For the text-containing cell, return its midpoint in [X, Y] coordinate format. 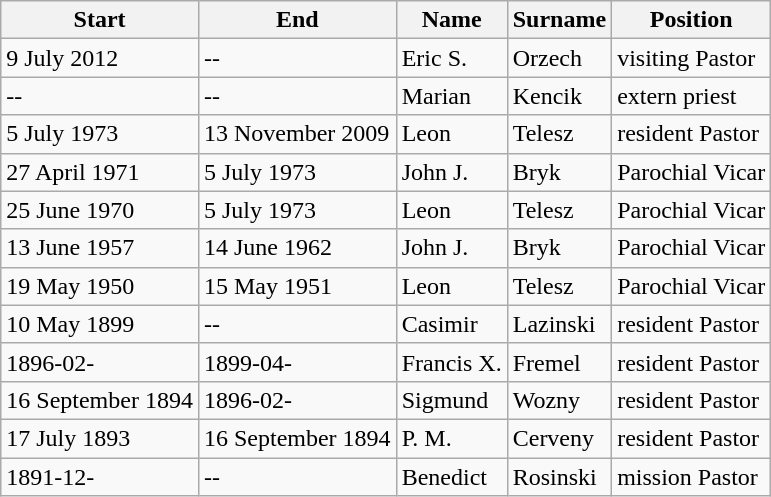
27 April 1971 [100, 172]
Benedict [452, 477]
Surname [559, 20]
9 July 2012 [100, 58]
Orzech [559, 58]
Marian [452, 96]
P. M. [452, 438]
Francis X. [452, 362]
13 June 1957 [100, 248]
1899-04- [297, 362]
Position [692, 20]
Rosinski [559, 477]
13 November 2009 [297, 134]
Lazinski [559, 324]
14 June 1962 [297, 248]
extern priest [692, 96]
1891-12- [100, 477]
mission Pastor [692, 477]
Fremel [559, 362]
25 June 1970 [100, 210]
Sigmund [452, 400]
17 July 1893 [100, 438]
Start [100, 20]
19 May 1950 [100, 286]
10 May 1899 [100, 324]
Eric S. [452, 58]
End [297, 20]
Cerveny [559, 438]
visiting Pastor [692, 58]
Wozny [559, 400]
15 May 1951 [297, 286]
Kencik [559, 96]
Name [452, 20]
Casimir [452, 324]
